Output the (X, Y) coordinate of the center of the cell containing the given text.  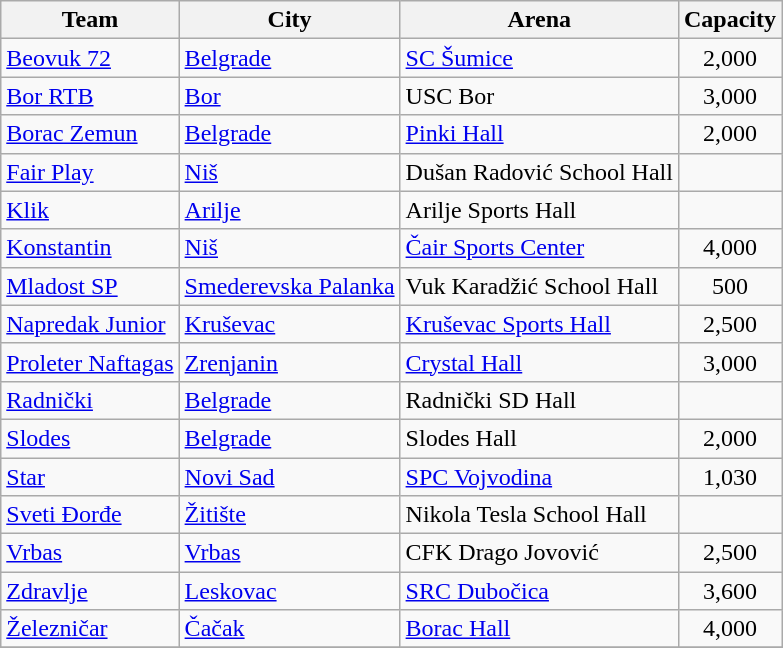
Leskovac (290, 591)
Čačak (290, 629)
Zrenjanin (290, 362)
Čair Sports Center (539, 248)
Sveti Đorđe (90, 515)
Kruševac Sports Hall (539, 324)
Smederevska Palanka (290, 286)
Radnički (90, 400)
Beovuk 72 (90, 58)
3,600 (730, 591)
Konstantin (90, 248)
Fair Play (90, 172)
SPC Vojvodina (539, 477)
Nikola Tesla School Hall (539, 515)
Mladost SP (90, 286)
Slodes Hall (539, 438)
Arena (539, 20)
Radnički SD Hall (539, 400)
Star (90, 477)
SRC Dubočica (539, 591)
Napredak Junior (90, 324)
Team (90, 20)
1,030 (730, 477)
CFK Drago Jovović (539, 553)
City (290, 20)
Borac Zemun (90, 134)
Klik (90, 210)
500 (730, 286)
Novi Sad (290, 477)
Bor RTB (90, 96)
Capacity (730, 20)
Proleter Naftagas (90, 362)
Crystal Hall (539, 362)
Žitište (290, 515)
Železničar (90, 629)
Arilje (290, 210)
Bor (290, 96)
Arilje Sports Hall (539, 210)
Zdravlje (90, 591)
USC Bor (539, 96)
SC Šumice (539, 58)
Dušan Radović School Hall (539, 172)
Kruševac (290, 324)
Slodes (90, 438)
Pinki Hall (539, 134)
Borac Hall (539, 629)
Vuk Karadžić School Hall (539, 286)
